Capture the cell that displays the provided text and extract its [X, Y] central coordinate. 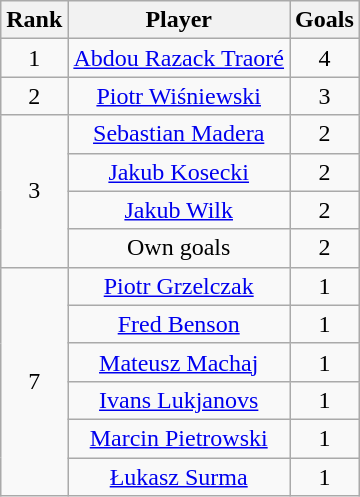
Mateusz Machaj [179, 362]
Jakub Kosecki [179, 172]
Fred Benson [179, 324]
Own goals [179, 248]
4 [325, 58]
Łukasz Surma [179, 477]
Rank [34, 20]
Sebastian Madera [179, 134]
Piotr Wiśniewski [179, 96]
Player [179, 20]
Jakub Wilk [179, 210]
Piotr Grzelczak [179, 286]
Abdou Razack Traoré [179, 58]
Goals [325, 20]
7 [34, 381]
Marcin Pietrowski [179, 438]
Ivans Lukjanovs [179, 400]
